Scan for the cell matching the given text and deliver its (X, Y) coordinate at center. 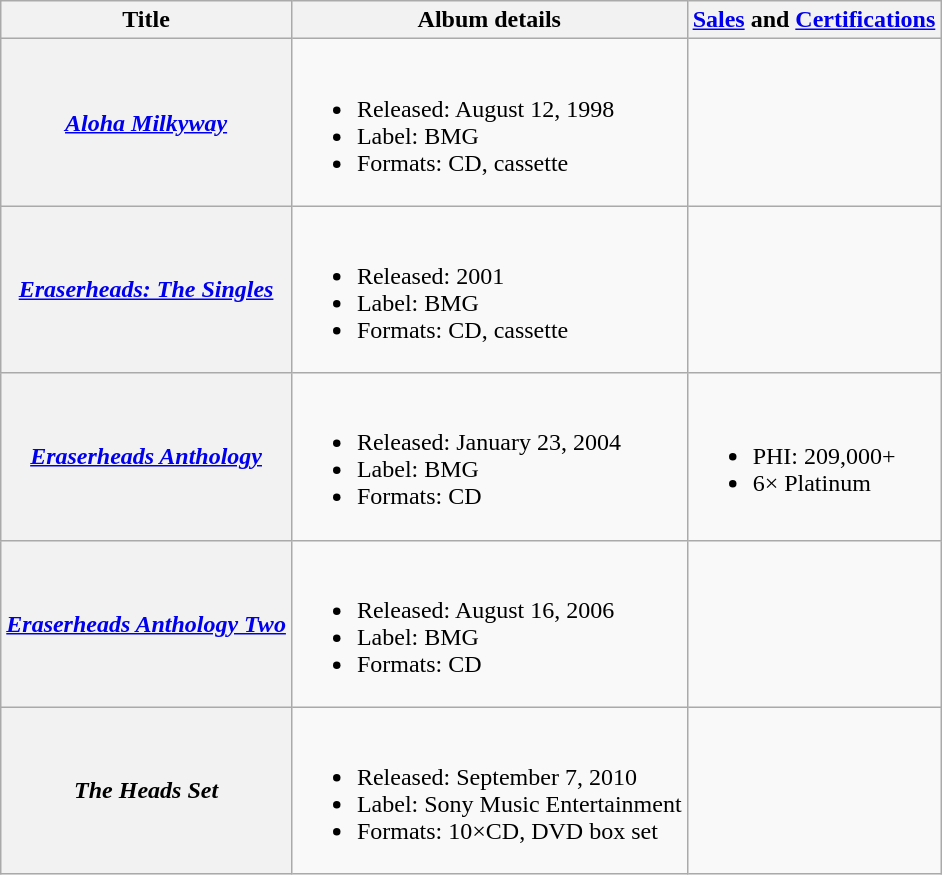
Eraserheads Anthology Two (146, 624)
PHI: 209,000+6× Platinum (814, 456)
Title (146, 20)
Released: January 23, 2004Label: BMGFormats: CD (489, 456)
Eraserheads: The Singles (146, 290)
Released: August 12, 1998Label: BMGFormats: CD, cassette (489, 122)
Sales and Certifications (814, 20)
Released: 2001Label: BMGFormats: CD, cassette (489, 290)
Album details (489, 20)
Released: August 16, 2006Label: BMGFormats: CD (489, 624)
Released: September 7, 2010Label: Sony Music EntertainmentFormats: 10×CD, DVD box set (489, 790)
Eraserheads Anthology (146, 456)
Aloha Milkyway (146, 122)
The Heads Set (146, 790)
